Locate the cell with the specified text and output its (X, Y) center coordinate. 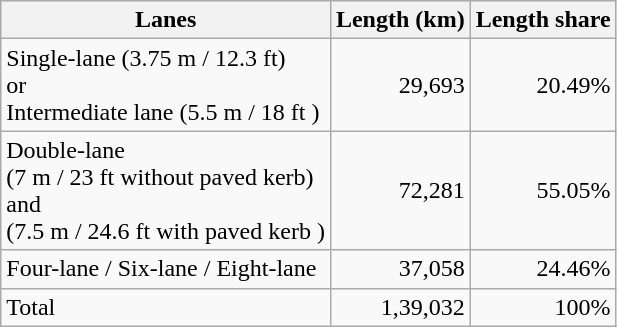
55.05% (543, 190)
37,058 (400, 269)
Length (km) (400, 20)
72,281 (400, 190)
29,693 (400, 85)
Single-lane (3.75 m / 12.3 ft) or Intermediate lane (5.5 m / 18 ft ) (166, 85)
100% (543, 307)
Double-lane (7 m / 23 ft without paved kerb) and (7.5 m / 24.6 ft with paved kerb ) (166, 190)
20.49% (543, 85)
1,39,032 (400, 307)
Total (166, 307)
Lanes (166, 20)
Four-lane / Six-lane / Eight-lane (166, 269)
Length share (543, 20)
24.46% (543, 269)
